Identify which cell holds the provided text, then report its (X, Y) central coordinate. 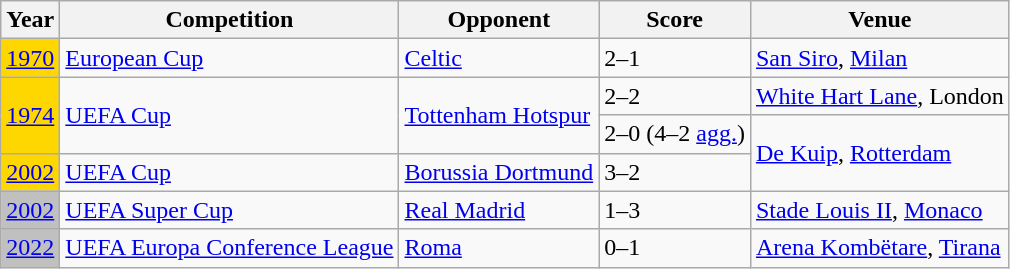
Celtic (499, 58)
2–1 (675, 58)
European Cup (230, 58)
Stade Louis II, Monaco (880, 210)
2–2 (675, 96)
1–3 (675, 210)
Score (675, 20)
Roma (499, 248)
UEFA Europa Conference League (230, 248)
Venue (880, 20)
Opponent (499, 20)
UEFA Super Cup (230, 210)
Year (30, 20)
Arena Kombëtare, Tirana (880, 248)
Borussia Dortmund (499, 172)
2–0 (4–2 agg.) (675, 134)
1970 (30, 58)
Competition (230, 20)
1974 (30, 115)
De Kuip, Rotterdam (880, 153)
Tottenham Hotspur (499, 115)
0–1 (675, 248)
3–2 (675, 172)
San Siro, Milan (880, 58)
Real Madrid (499, 210)
White Hart Lane, London (880, 96)
2022 (30, 248)
